Pinpoint the cell where the given text exists, returning its (X, Y) midpoint coordinate. 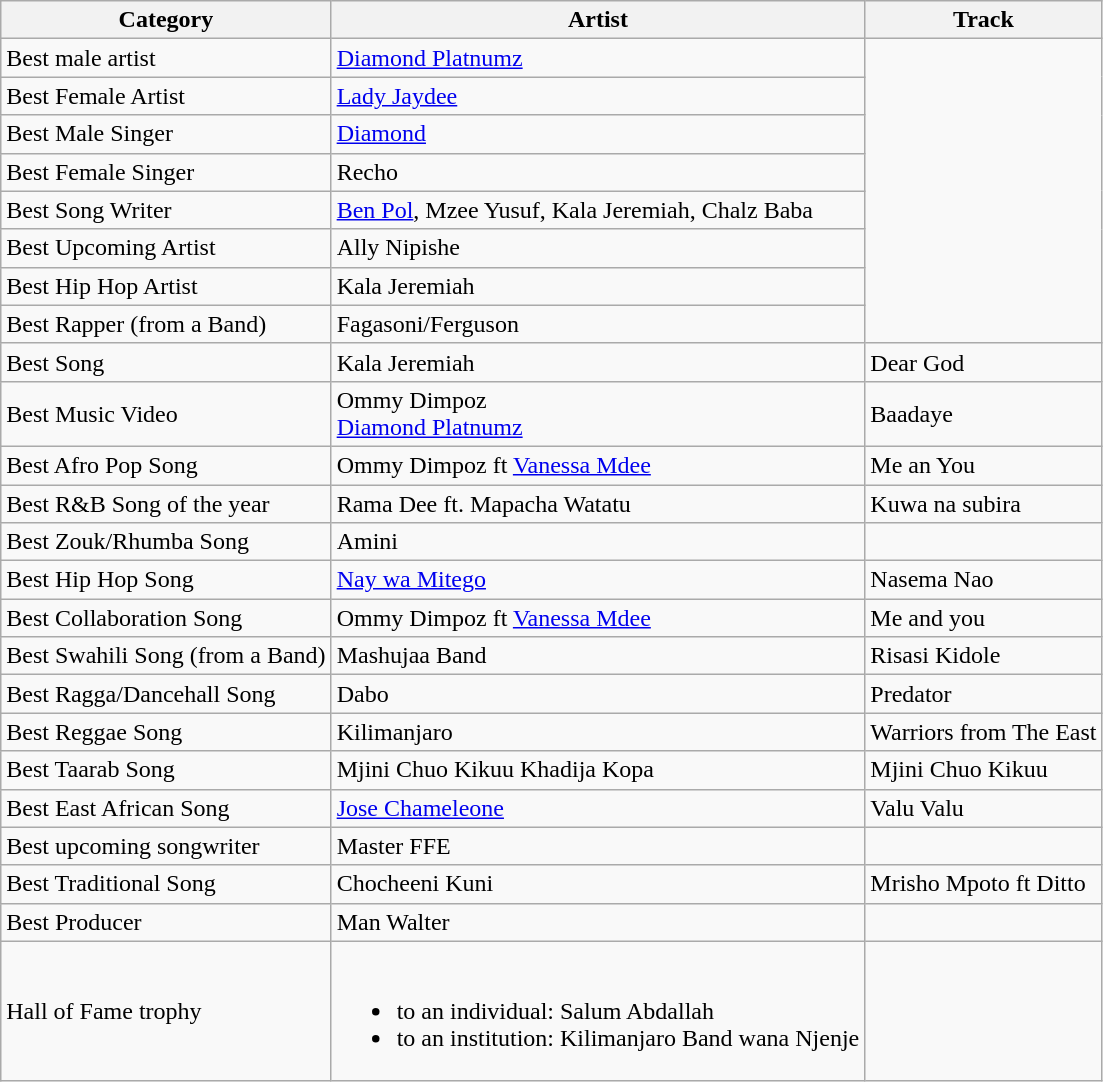
Best Music Video (166, 414)
Nasema Nao (984, 580)
Diamond (598, 134)
Best East African Song (166, 808)
Dabo (598, 694)
Best Ragga/Dancehall Song (166, 694)
Best Female Singer (166, 172)
Kilimanjaro (598, 732)
Master FFE (598, 846)
Ommy DimpozDiamond Platnumz (598, 414)
Ally Nipishe (598, 248)
Best Hip Hop Song (166, 580)
Best Swahili Song (from a Band) (166, 656)
Chocheeni Kuni (598, 884)
Baadaye (984, 414)
Best Afro Pop Song (166, 465)
Best upcoming songwriter (166, 846)
Best Taarab Song (166, 770)
Best R&B Song of the year (166, 503)
Best Traditional Song (166, 884)
Ben Pol, Mzee Yusuf, Kala Jeremiah, Chalz Baba (598, 210)
Best Male Singer (166, 134)
Amini (598, 542)
Dear God (984, 362)
Rama Dee ft. Mapacha Watatu (598, 503)
Mashujaa Band (598, 656)
Jose Chameleone (598, 808)
to an individual: Salum Abdallahto an institution: Kilimanjaro Band wana Njenje (598, 1011)
Mrisho Mpoto ft Ditto (984, 884)
Fagasoni/Ferguson (598, 324)
Valu Valu (984, 808)
Category (166, 20)
Diamond Platnumz (598, 58)
Track (984, 20)
Mjini Chuo Kikuu Khadija Kopa (598, 770)
Mjini Chuo Kikuu (984, 770)
Best Rapper (from a Band) (166, 324)
Predator (984, 694)
Best Upcoming Artist (166, 248)
Best male artist (166, 58)
Recho (598, 172)
Best Song Writer (166, 210)
Warriors from The East (984, 732)
Hall of Fame trophy (166, 1011)
Best Female Artist (166, 96)
Risasi Kidole (984, 656)
Best Reggae Song (166, 732)
Kuwa na subira (984, 503)
Me an You (984, 465)
Best Hip Hop Artist (166, 286)
Artist (598, 20)
Man Walter (598, 922)
Best Song (166, 362)
Best Collaboration Song (166, 618)
Lady Jaydee (598, 96)
Me and you (984, 618)
Best Zouk/Rhumba Song (166, 542)
Nay wa Mitego (598, 580)
Best Producer (166, 922)
